From the cell containing the given text, extract its center point as [x, y] coordinate. 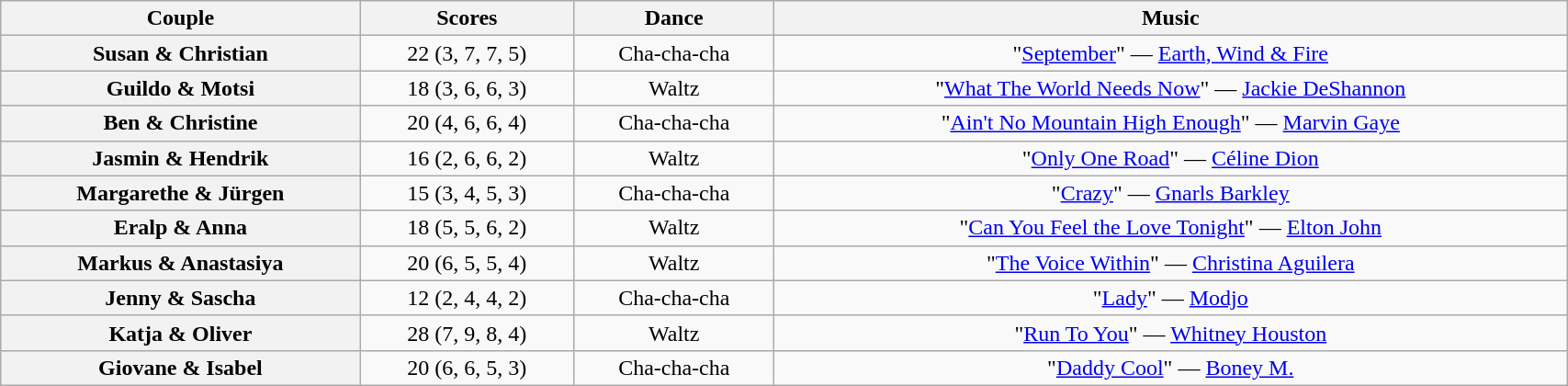
Ben & Christine [180, 123]
"September" — Earth, Wind & Fire [1170, 53]
"Daddy Cool" — Boney M. [1170, 368]
Scores [467, 18]
Jasmin & Hendrik [180, 158]
Margarethe & Jürgen [180, 193]
Couple [180, 18]
22 (3, 7, 7, 5) [467, 53]
Susan & Christian [180, 53]
15 (3, 4, 5, 3) [467, 193]
"Crazy" — Gnarls Barkley [1170, 193]
20 (6, 5, 5, 4) [467, 263]
20 (4, 6, 6, 4) [467, 123]
"The Voice Within" — Christina Aguilera [1170, 263]
Dance [674, 18]
12 (2, 4, 4, 2) [467, 298]
20 (6, 6, 5, 3) [467, 368]
Jenny & Sascha [180, 298]
28 (7, 9, 8, 4) [467, 333]
Markus & Anastasiya [180, 263]
Music [1170, 18]
"What The World Needs Now" — Jackie DeShannon [1170, 88]
"Can You Feel the Love Tonight" — Elton John [1170, 228]
"Only One Road" — Céline Dion [1170, 158]
18 (5, 5, 6, 2) [467, 228]
16 (2, 6, 6, 2) [467, 158]
Katja & Oliver [180, 333]
Eralp & Anna [180, 228]
Guildo & Motsi [180, 88]
"Ain't No Mountain High Enough" — Marvin Gaye [1170, 123]
"Run To You" — Whitney Houston [1170, 333]
Giovane & Isabel [180, 368]
18 (3, 6, 6, 3) [467, 88]
"Lady" — Modjo [1170, 298]
